Identify which cell holds the provided text, then report its (X, Y) central coordinate. 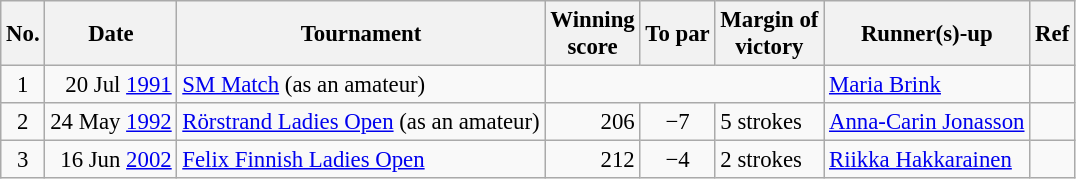
Maria Brink (927, 85)
1 (23, 85)
Runner(s)-up (927, 34)
To par (678, 34)
2 (23, 122)
Winningscore (592, 34)
24 May 1992 (111, 122)
3 (23, 160)
Riikka Hakkarainen (927, 160)
Date (111, 34)
Ref (1052, 34)
SM Match (as an amateur) (361, 85)
No. (23, 34)
Felix Finnish Ladies Open (361, 160)
2 strokes (770, 160)
Tournament (361, 34)
Anna-Carin Jonasson (927, 122)
5 strokes (770, 122)
Margin ofvictory (770, 34)
212 (592, 160)
16 Jun 2002 (111, 160)
Rörstrand Ladies Open (as an amateur) (361, 122)
20 Jul 1991 (111, 85)
−4 (678, 160)
206 (592, 122)
−7 (678, 122)
